Pinpoint the cell where the given text exists, returning its [X, Y] midpoint coordinate. 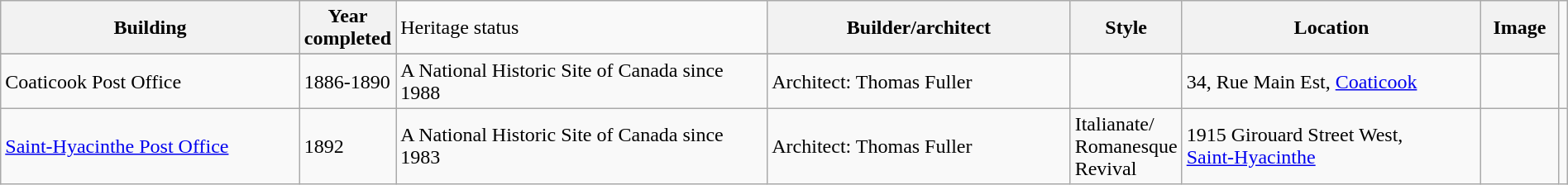
A National Historic Site of Canada since 1988 [582, 81]
1892 [347, 146]
Year completed [347, 28]
Saint-Hyacinthe Post Office [151, 146]
Style [1126, 28]
1915 Girouard Street West,Saint-Hyacinthe [1331, 146]
1886-1890 [347, 81]
Builder/architect [919, 28]
Italianate/ Romanesque Revival [1126, 146]
Coaticook Post Office [151, 81]
A National Historic Site of Canada since 1983 [582, 146]
34, Rue Main Est, Coaticook [1331, 81]
Heritage status [582, 28]
Building [151, 28]
Image [1520, 28]
Location [1331, 28]
